Locate the cell with the specified text and output its [x, y] center coordinate. 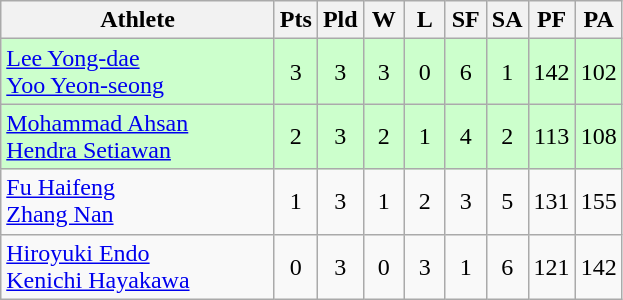
113 [552, 136]
L [424, 20]
Hiroyuki Endo Kenichi Hayakawa [138, 266]
4 [466, 136]
131 [552, 202]
121 [552, 266]
Fu Haifeng Zhang Nan [138, 202]
108 [598, 136]
155 [598, 202]
Pts [296, 20]
PF [552, 20]
102 [598, 72]
5 [507, 202]
W [384, 20]
Pld [340, 20]
Lee Yong-dae Yoo Yeon-seong [138, 72]
Athlete [138, 20]
SF [466, 20]
PA [598, 20]
SA [507, 20]
Mohammad Ahsan Hendra Setiawan [138, 136]
